Output the (x, y) coordinate of the center of the cell containing the given text.  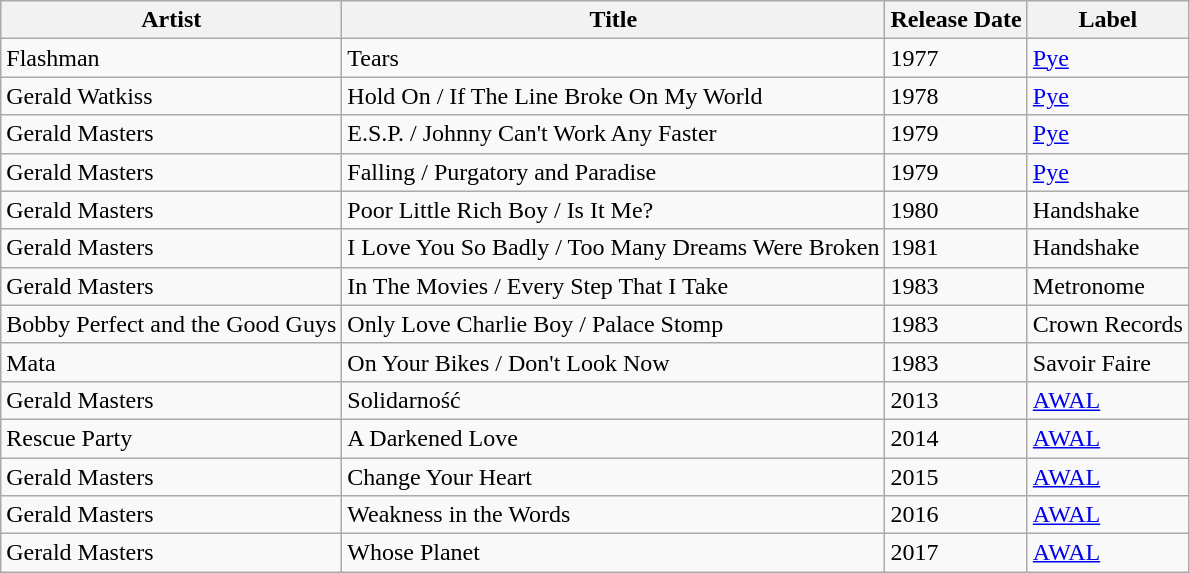
2013 (956, 400)
Crown Records (1108, 324)
A Darkened Love (614, 438)
On Your Bikes / Don't Look Now (614, 362)
Release Date (956, 20)
E.S.P. / Johnny Can't Work Any Faster (614, 134)
Solidarność (614, 400)
2016 (956, 515)
Metronome (1108, 286)
Title (614, 20)
I Love You So Badly / Too Many Dreams Were Broken (614, 248)
Flashman (172, 58)
Savoir Faire (1108, 362)
Artist (172, 20)
Tears (614, 58)
2014 (956, 438)
1978 (956, 96)
In The Movies / Every Step That I Take (614, 286)
Mata (172, 362)
Bobby Perfect and the Good Guys (172, 324)
Whose Planet (614, 553)
2015 (956, 477)
Only Love Charlie Boy / Palace Stomp (614, 324)
Gerald Watkiss (172, 96)
Poor Little Rich Boy / Is It Me? (614, 210)
1977 (956, 58)
Rescue Party (172, 438)
Change Your Heart (614, 477)
Weakness in the Words (614, 515)
1981 (956, 248)
1980 (956, 210)
Falling / Purgatory and Paradise (614, 172)
Hold On / If The Line Broke On My World (614, 96)
2017 (956, 553)
Label (1108, 20)
